Provide the [x, y] coordinate of the cell's center where the given text is located.  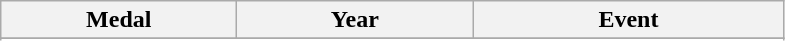
Medal [119, 20]
Event [628, 20]
Year [355, 20]
